Pinpoint the cell where the given text exists, returning its [X, Y] midpoint coordinate. 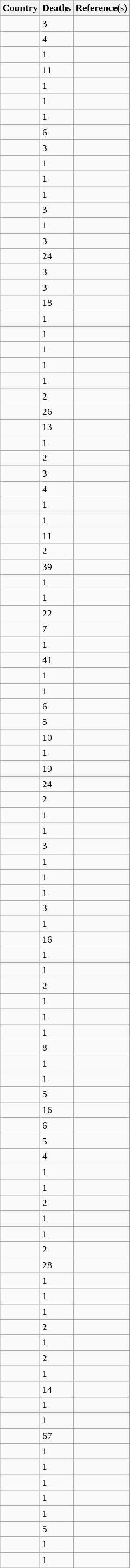
Reference(s) [102, 8]
7 [56, 629]
8 [56, 1048]
28 [56, 1265]
14 [56, 1389]
19 [56, 769]
22 [56, 613]
26 [56, 411]
Country [20, 8]
39 [56, 567]
41 [56, 660]
18 [56, 303]
10 [56, 738]
67 [56, 1435]
13 [56, 427]
Deaths [56, 8]
